Locate the cell with the specified text and output its [x, y] center coordinate. 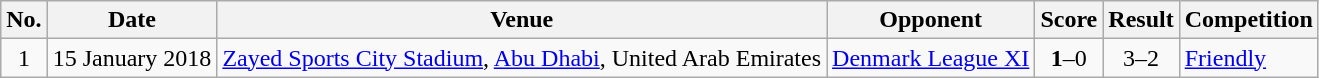
1 [24, 58]
15 January 2018 [132, 58]
Friendly [1248, 58]
Denmark League XI [931, 58]
Competition [1248, 20]
Date [132, 20]
Result [1141, 20]
Venue [522, 20]
Opponent [931, 20]
Zayed Sports City Stadium, Abu Dhabi, United Arab Emirates [522, 58]
3–2 [1141, 58]
Score [1069, 20]
1–0 [1069, 58]
No. [24, 20]
